Locate the cell with the specified text and output its (X, Y) center coordinate. 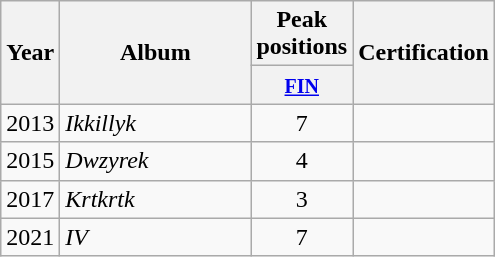
Peak positions (302, 34)
Dwzyrek (156, 161)
3 (302, 199)
2017 (30, 199)
IV (156, 237)
Certification (424, 52)
2015 (30, 161)
2013 (30, 123)
Krtkrtk (156, 199)
FIN (302, 85)
Ikkillyk (156, 123)
Year (30, 52)
2021 (30, 237)
4 (302, 161)
Album (156, 52)
